Detect which cell encompasses the target text, then output its (x, y) center coordinate. 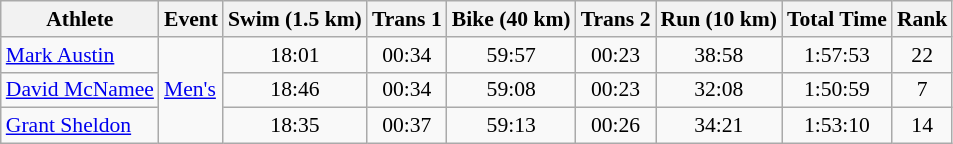
Swim (1.5 km) (295, 19)
Trans 2 (616, 19)
59:13 (512, 126)
Athlete (80, 19)
Mark Austin (80, 55)
Total Time (837, 19)
1:50:59 (837, 90)
1:53:10 (837, 126)
18:46 (295, 90)
18:35 (295, 126)
1:57:53 (837, 55)
Grant Sheldon (80, 126)
18:01 (295, 55)
David McNamee (80, 90)
Event (191, 19)
00:37 (407, 126)
7 (922, 90)
Trans 1 (407, 19)
38:58 (719, 55)
22 (922, 55)
14 (922, 126)
34:21 (719, 126)
59:08 (512, 90)
Bike (40 km) (512, 19)
Rank (922, 19)
Run (10 km) (719, 19)
59:57 (512, 55)
32:08 (719, 90)
00:26 (616, 126)
Men's (191, 90)
